Locate the cell with the specified text and output its (x, y) center coordinate. 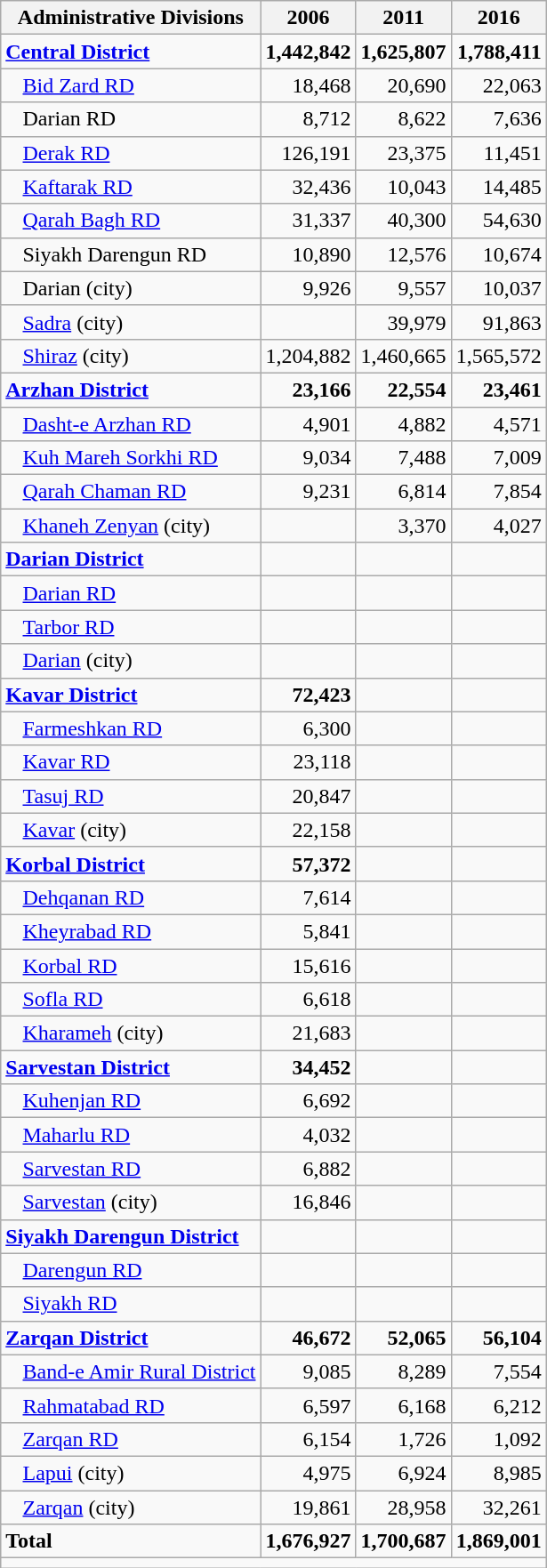
Kharameh (city) (131, 1033)
Maharlu RD (131, 1135)
16,846 (308, 1202)
Bid Zard RD (131, 85)
Sarvestan RD (131, 1169)
3,370 (404, 526)
54,630 (498, 221)
9,034 (308, 458)
Kavar RD (131, 762)
8,712 (308, 119)
6,924 (404, 1473)
Khaneh Zenyan (city) (131, 526)
Rahmatabad RD (131, 1405)
6,692 (308, 1101)
11,451 (498, 153)
9,231 (308, 492)
20,690 (404, 85)
Zarqan District (131, 1338)
31,337 (308, 221)
7,636 (498, 119)
7,854 (498, 492)
7,614 (308, 897)
Sadra (city) (131, 322)
10,674 (498, 254)
Korbal RD (131, 965)
10,890 (308, 254)
Central District (131, 52)
56,104 (498, 1338)
7,488 (404, 458)
8,622 (404, 119)
4,027 (498, 526)
6,597 (308, 1405)
23,166 (308, 390)
8,289 (404, 1371)
Qarah Bagh RD (131, 221)
6,814 (404, 492)
15,616 (308, 965)
Sarvestan District (131, 1067)
20,847 (308, 796)
Kuhenjan RD (131, 1101)
1,726 (404, 1439)
6,212 (498, 1405)
1,565,572 (498, 356)
22,063 (498, 85)
52,065 (404, 1338)
Zarqan RD (131, 1439)
Lapui (city) (131, 1473)
Farmeshkan RD (131, 728)
Zarqan (city) (131, 1508)
4,032 (308, 1135)
22,554 (404, 390)
1,788,411 (498, 52)
Tasuj RD (131, 796)
32,436 (308, 187)
34,452 (308, 1067)
4,975 (308, 1473)
Siyakh Darengun RD (131, 254)
Dasht-e Arzhan RD (131, 424)
18,468 (308, 85)
Tarbor RD (131, 627)
Kavar (city) (131, 830)
6,882 (308, 1169)
28,958 (404, 1508)
14,485 (498, 187)
46,672 (308, 1338)
32,261 (498, 1508)
1,869,001 (498, 1541)
126,191 (308, 153)
6,618 (308, 1000)
10,043 (404, 187)
9,557 (404, 288)
57,372 (308, 864)
2016 (498, 18)
Derak RD (131, 153)
1,460,665 (404, 356)
2011 (404, 18)
4,882 (404, 424)
Dehqanan RD (131, 897)
39,979 (404, 322)
7,009 (498, 458)
1,625,807 (404, 52)
4,571 (498, 424)
5,841 (308, 931)
1,676,927 (308, 1541)
2006 (308, 18)
Siyakh RD (131, 1304)
10,037 (498, 288)
1,700,687 (404, 1541)
19,861 (308, 1508)
21,683 (308, 1033)
9,926 (308, 288)
6,168 (404, 1405)
12,576 (404, 254)
Shiraz (city) (131, 356)
1,442,842 (308, 52)
72,423 (308, 695)
22,158 (308, 830)
Sarvestan (city) (131, 1202)
1,092 (498, 1439)
Total (131, 1541)
Kaftarak RD (131, 187)
Qarah Chaman RD (131, 492)
4,901 (308, 424)
Kheyrabad RD (131, 931)
Administrative Divisions (131, 18)
8,985 (498, 1473)
23,118 (308, 762)
Siyakh Darengun District (131, 1236)
Arzhan District (131, 390)
9,085 (308, 1371)
Darengun RD (131, 1270)
7,554 (498, 1371)
91,863 (498, 322)
6,154 (308, 1439)
1,204,882 (308, 356)
Kavar District (131, 695)
Band-e Amir Rural District (131, 1371)
Korbal District (131, 864)
Kuh Mareh Sorkhi RD (131, 458)
Sofla RD (131, 1000)
6,300 (308, 728)
23,461 (498, 390)
23,375 (404, 153)
40,300 (404, 221)
Darian District (131, 559)
